Return (x, y) of the center of cell containing provided text 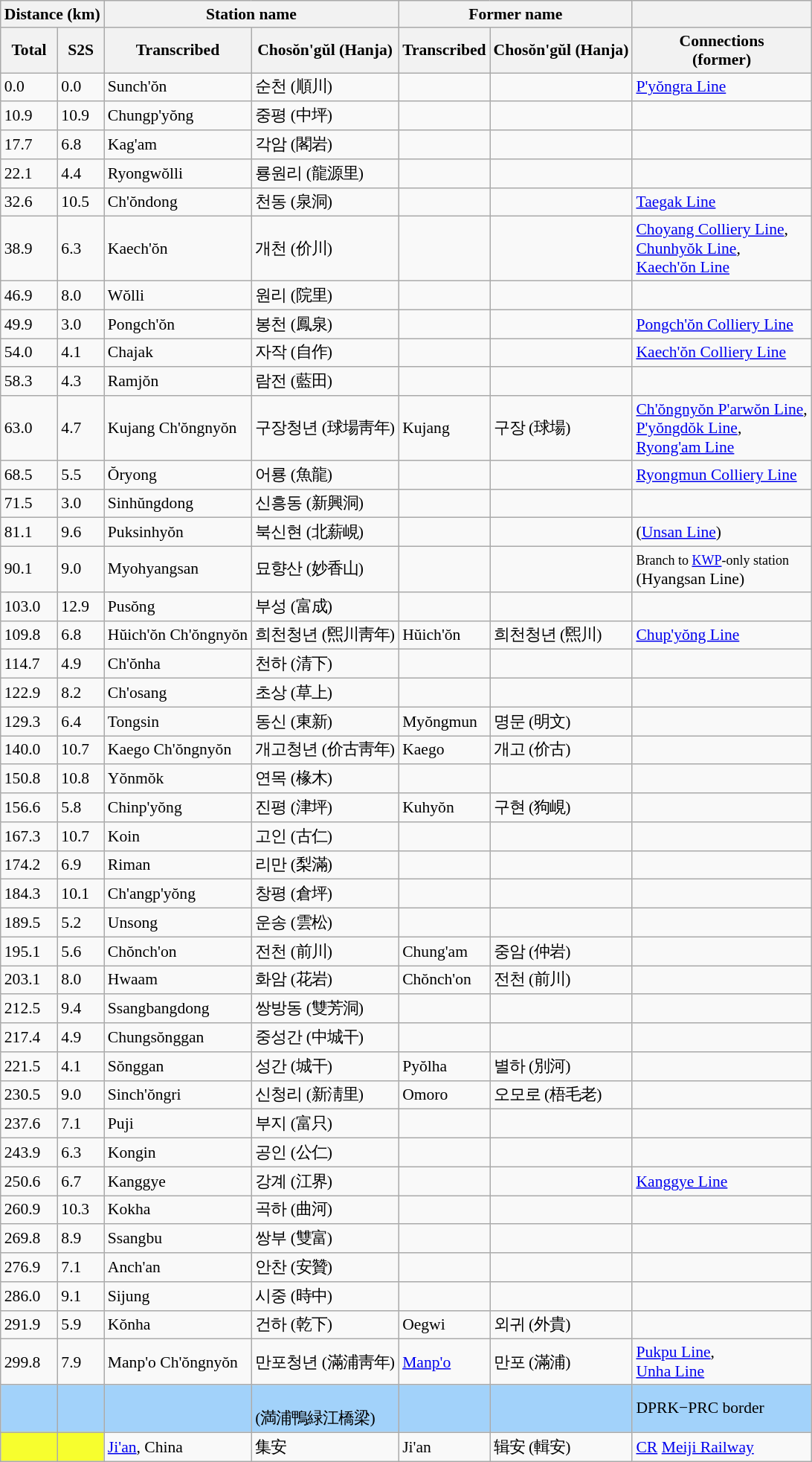
250.6 (30, 1182)
12.9 (80, 607)
운송 (雲松) (325, 923)
Distance (km) (52, 14)
봉천 (鳳泉) (325, 324)
Kaego Ch'ŏngnyŏn (178, 750)
6.4 (80, 722)
195.1 (30, 951)
212.5 (30, 1009)
4.3 (80, 382)
천동 (泉洞) (325, 202)
Ch'osang (178, 693)
연목 (椽木) (325, 780)
각암 (閣岩) (325, 144)
강계 (江界) (325, 1182)
Kaego (444, 750)
46.9 (30, 296)
Kujang (444, 429)
Kanggye Line (721, 1182)
희천청년 (煕川) (561, 635)
개천 (价川) (325, 249)
Pukpu Line,Unha Line (721, 1362)
순천 (順川) (325, 88)
Hŭich'ŏn Ch'ŏngnyŏn (178, 635)
리만 (梨滿) (325, 865)
114.7 (30, 664)
구현 (狗峴) (561, 808)
Taegak Line (721, 202)
203.1 (30, 981)
5.2 (80, 923)
Kag'am (178, 144)
集安 (325, 1446)
Ji'an, China (178, 1446)
자작 (自作) (325, 353)
4.7 (80, 429)
Ssangbangdong (178, 1009)
276.9 (30, 1268)
Ssangbu (178, 1240)
룡원리 (龍源里) (325, 174)
103.0 (30, 607)
부지 (富只) (325, 1123)
천하 (清下) (325, 664)
쌍방동 (雙芳洞) (325, 1009)
129.3 (30, 722)
5.9 (80, 1324)
Pusŏng (178, 607)
Sinhŭngdong (178, 503)
어룡 (魚龍) (325, 475)
Hŭich'ŏn (444, 635)
Ch'ŏnha (178, 664)
243.9 (30, 1153)
Choyang Colliery Line,Chunhyŏk Line,Kaech'ŏn Line (721, 249)
9.6 (80, 533)
명문 (明文) (561, 722)
개고 (价古) (561, 750)
8.2 (80, 693)
71.5 (30, 503)
6.7 (80, 1182)
묘향산 (妙香山) (325, 570)
Hwaam (178, 981)
Kokha (178, 1210)
중평 (中坪) (325, 116)
시중 (時中) (325, 1296)
217.4 (30, 1037)
람전 (藍田) (325, 382)
만포청년 (滿浦靑年) (325, 1362)
Koin (178, 836)
Sŏnggan (178, 1067)
49.9 (30, 324)
CR Meiji Railway (721, 1446)
Omoro (444, 1095)
(Unsan Line) (721, 533)
구장청년 (球場靑年) (325, 429)
6.9 (80, 865)
쌍부 (雙富) (325, 1240)
189.5 (30, 923)
신흥동 (新興洞) (325, 503)
중암 (仲岩) (561, 951)
동신 (東新) (325, 722)
Pongch'ŏn (178, 324)
Yŏnmŏk (178, 780)
140.0 (30, 750)
81.1 (30, 533)
창평 (倉坪) (325, 894)
고인 (古仁) (325, 836)
269.8 (30, 1240)
Unsong (178, 923)
9.4 (80, 1009)
167.3 (30, 836)
291.9 (30, 1324)
260.9 (30, 1210)
230.5 (30, 1095)
Kaech'ŏn (178, 249)
Myohyangsan (178, 570)
개고청년 (价古靑年) (325, 750)
Chungp'yŏng (178, 116)
Sinch'ŏngri (178, 1095)
Wŏlli (178, 296)
Kujang Ch'ŏngnyŏn (178, 429)
Ramjŏn (178, 382)
Anch'an (178, 1268)
9.1 (80, 1296)
Kongin (178, 1153)
초상 (草上) (325, 693)
10.8 (80, 780)
화암 (花岩) (325, 981)
54.0 (30, 353)
Myŏngmun (444, 722)
58.3 (30, 382)
오모로 (梧毛老) (561, 1095)
Branch to KWP-only station(Hyangsan Line) (721, 570)
10.5 (80, 202)
184.3 (30, 894)
122.9 (30, 693)
Ch'ŏngnyŏn P'arwŏn Line,P'yŏngdŏk Line,Ryong'am Line (721, 429)
Manp'o Ch'ŏngnyŏn (178, 1362)
Pongch'ŏn Colliery Line (721, 324)
237.6 (30, 1123)
Ch'ŏndong (178, 202)
Kŏnha (178, 1324)
22.1 (30, 174)
Kanggye (178, 1182)
90.1 (30, 570)
Ŏryong (178, 475)
Riman (178, 865)
P'yŏngra Line (721, 88)
Total (30, 51)
Ryongwŏlli (178, 174)
10.1 (80, 894)
156.6 (30, 808)
만포 (滿浦) (561, 1362)
221.5 (30, 1067)
Chung'am (444, 951)
7.9 (80, 1362)
외귀 (外貴) (561, 1324)
Station name (251, 14)
DPRK−PRC border (721, 1408)
S2S (80, 51)
Pyŏlha (444, 1067)
68.5 (30, 475)
286.0 (30, 1296)
63.0 (30, 429)
곡하 (曲河) (325, 1210)
Ryongmun Colliery Line (721, 475)
Chup'yŏng Line (721, 635)
Ji'an (444, 1446)
Tongsin (178, 722)
8.9 (80, 1240)
Ch'angp'yŏng (178, 894)
Former name (515, 14)
Sijung (178, 1296)
Chajak (178, 353)
17.7 (30, 144)
Connections(former) (721, 51)
Kaech'ŏn Colliery Line (721, 353)
희천청년 (煕川靑年) (325, 635)
구장 (球場) (561, 429)
5.8 (80, 808)
174.2 (30, 865)
150.8 (30, 780)
辑安 (輯安) (561, 1446)
Puji (178, 1123)
신청리 (新淸里) (325, 1095)
38.9 (30, 249)
Kuhyŏn (444, 808)
5.6 (80, 951)
중성간 (中城干) (325, 1037)
Chinp'yŏng (178, 808)
진평 (津坪) (325, 808)
부성 (富成) (325, 607)
5.5 (80, 475)
Oegwi (444, 1324)
4.4 (80, 174)
32.6 (30, 202)
Puksinhyŏn (178, 533)
성간 (城干) (325, 1067)
299.8 (30, 1362)
안찬 (安贊) (325, 1268)
(満浦鴨緑江橋梁) (325, 1408)
109.8 (30, 635)
10.3 (80, 1210)
원리 (院里) (325, 296)
Chungsŏnggan (178, 1037)
북신현 (北薪峴) (325, 533)
별하 (別河) (561, 1067)
Manp'o (444, 1362)
Sunch'ŏn (178, 88)
공인 (公仁) (325, 1153)
건하 (乾下) (325, 1324)
